For the text-containing cell, return its midpoint in [X, Y] coordinate format. 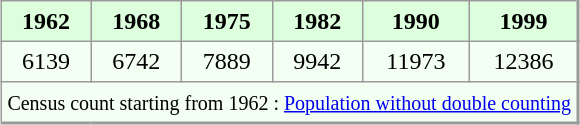
1982 [317, 21]
1990 [416, 21]
12386 [524, 61]
11973 [416, 61]
1968 [136, 21]
1975 [227, 21]
7889 [227, 61]
6742 [136, 61]
1962 [46, 21]
1999 [524, 21]
Census count starting from 1962 : Population without double counting [290, 102]
6139 [46, 61]
9942 [317, 61]
